Scan for the cell matching the given text and deliver its (x, y) coordinate at center. 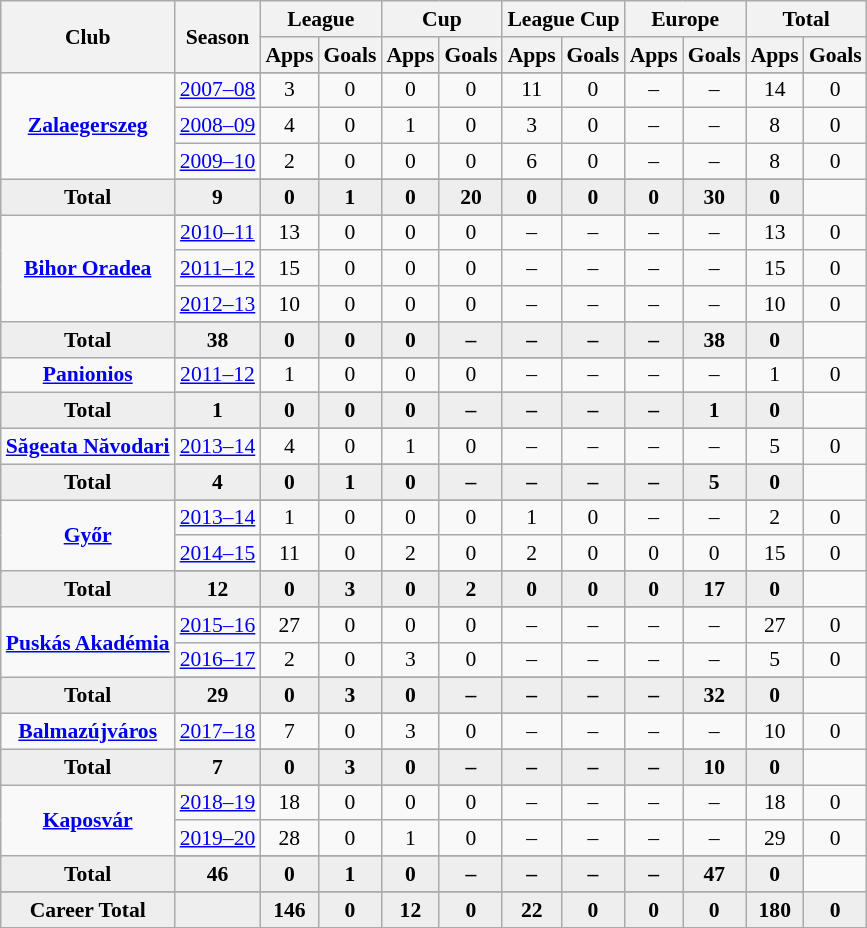
6 (532, 162)
2010–11 (218, 233)
Balmazújváros (88, 732)
2017–18 (218, 732)
28 (289, 839)
Club (88, 36)
30 (714, 197)
47 (714, 874)
Career Total (88, 910)
2007–08 (218, 90)
2019–20 (218, 839)
Panionios (88, 375)
180 (775, 910)
2016–17 (218, 660)
Europe (686, 19)
32 (714, 696)
Bihor Oradea (88, 268)
2012–13 (218, 304)
League (320, 19)
2008–09 (218, 126)
22 (532, 910)
League Cup (563, 19)
Kaposvár (88, 820)
20 (470, 197)
2018–19 (218, 803)
146 (289, 910)
Season (218, 36)
17 (714, 589)
Puskás Akadémia (88, 642)
Zalaegerszeg (88, 126)
9 (218, 197)
2015–16 (218, 625)
2009–10 (218, 162)
2014–15 (218, 554)
14 (775, 90)
46 (218, 874)
Săgeata Năvodari (88, 447)
Győr (88, 536)
Cup (442, 19)
